Locate the cell with the specified text and output its [x, y] center coordinate. 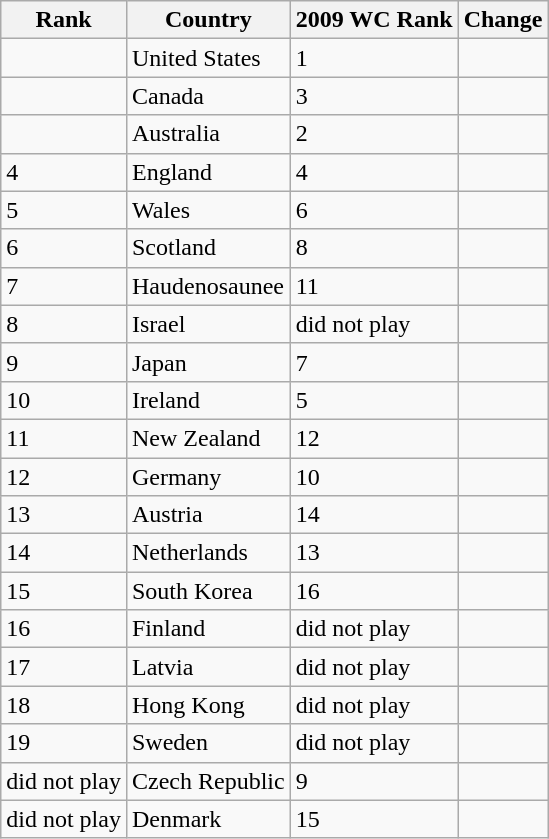
3 [374, 96]
Denmark [208, 819]
Israel [208, 324]
Latvia [208, 667]
South Korea [208, 591]
Haudenosaunee [208, 286]
18 [64, 705]
Czech Republic [208, 781]
Country [208, 20]
New Zealand [208, 438]
Scotland [208, 248]
19 [64, 743]
Austria [208, 515]
England [208, 172]
Australia [208, 134]
Rank [64, 20]
Japan [208, 362]
Canada [208, 96]
Wales [208, 210]
2009 WC Rank [374, 20]
United States [208, 58]
Finland [208, 629]
Sweden [208, 743]
Change [503, 20]
Hong Kong [208, 705]
Netherlands [208, 553]
1 [374, 58]
2 [374, 134]
17 [64, 667]
Germany [208, 477]
Ireland [208, 400]
